Detect which cell encompasses the target text, then output its [X, Y] center coordinate. 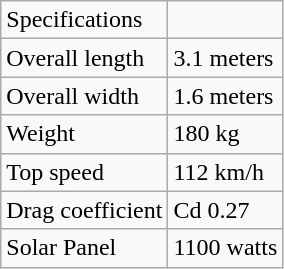
Cd 0.27 [226, 210]
180 kg [226, 134]
Top speed [84, 172]
112 km/h [226, 172]
3.1 meters [226, 58]
Specifications [84, 20]
Overall width [84, 96]
Solar Panel [84, 248]
1.6 meters [226, 96]
Overall length [84, 58]
Weight [84, 134]
Drag coefficient [84, 210]
1100 watts [226, 248]
